Return (X, Y) of the center of cell containing provided text 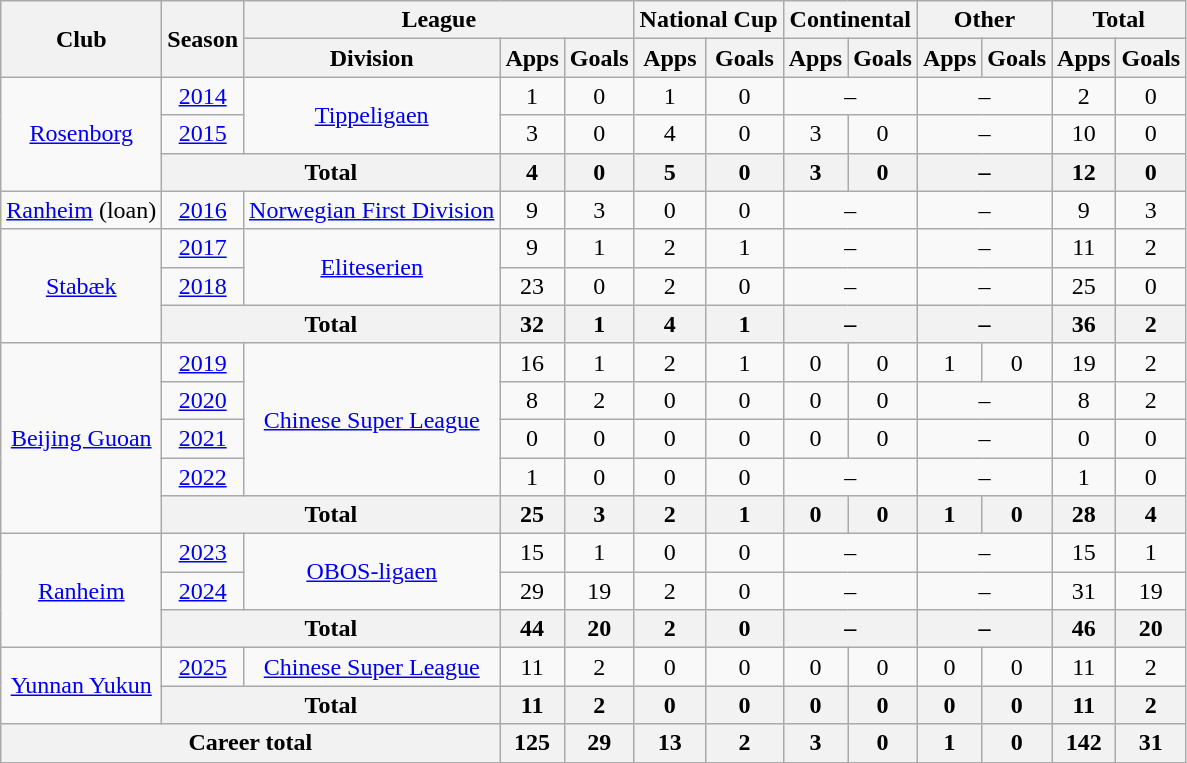
2016 (203, 210)
2018 (203, 286)
2019 (203, 362)
Ranheim (loan) (82, 210)
Continental (850, 20)
23 (532, 286)
Division (372, 58)
2022 (203, 477)
28 (1084, 515)
Ranheim (82, 591)
2017 (203, 248)
Eliteserien (372, 267)
Career total (250, 743)
32 (532, 324)
46 (1084, 629)
National Cup (708, 20)
125 (532, 743)
142 (1084, 743)
2014 (203, 96)
Norwegian First Division (372, 210)
Rosenborg (82, 134)
Season (203, 39)
44 (532, 629)
Other (984, 20)
5 (670, 172)
12 (1084, 172)
Club (82, 39)
2021 (203, 438)
36 (1084, 324)
13 (670, 743)
2024 (203, 591)
Stabæk (82, 286)
16 (532, 362)
League (440, 20)
2025 (203, 667)
2020 (203, 400)
2015 (203, 134)
Yunnan Yukun (82, 686)
Tippeligaen (372, 115)
2023 (203, 553)
Beijing Guoan (82, 438)
10 (1084, 134)
OBOS-ligaen (372, 572)
